Identify which cell holds the provided text, then report its (X, Y) central coordinate. 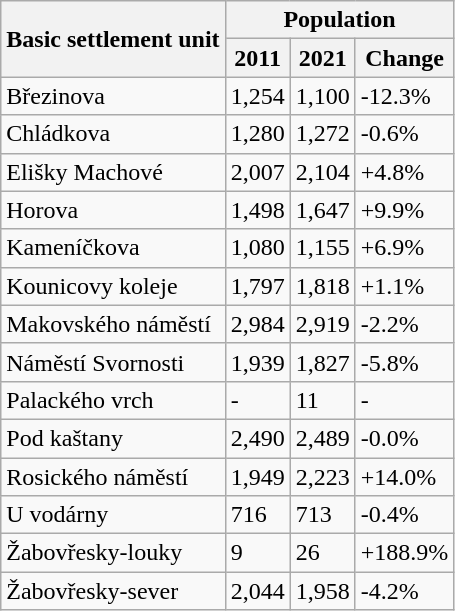
Žabovřesky-louky (113, 553)
Březinova (113, 96)
9 (258, 553)
2021 (322, 58)
+188.9% (404, 553)
1,958 (322, 591)
-12.3% (404, 96)
1,100 (322, 96)
Rosického náměstí (113, 477)
1,080 (258, 248)
1,272 (322, 134)
Population (340, 20)
Elišky Machové (113, 172)
+9.9% (404, 210)
Horova (113, 210)
1,647 (322, 210)
Žabovřesky-sever (113, 591)
Pod kaštany (113, 438)
-0.0% (404, 438)
713 (322, 515)
Kameníčkova (113, 248)
Kounicovy koleje (113, 286)
Palackého vrch (113, 400)
1,155 (322, 248)
2,984 (258, 324)
716 (258, 515)
11 (322, 400)
Chládkova (113, 134)
-5.8% (404, 362)
+1.1% (404, 286)
Makovského náměstí (113, 324)
2,489 (322, 438)
26 (322, 553)
2,919 (322, 324)
U vodárny (113, 515)
Basic settlement unit (113, 39)
-2.2% (404, 324)
2,044 (258, 591)
1,949 (258, 477)
1,818 (322, 286)
1,797 (258, 286)
1,498 (258, 210)
2,104 (322, 172)
1,939 (258, 362)
-0.6% (404, 134)
-0.4% (404, 515)
2,007 (258, 172)
-4.2% (404, 591)
Náměstí Svornosti (113, 362)
1,254 (258, 96)
1,827 (322, 362)
Change (404, 58)
+4.8% (404, 172)
1,280 (258, 134)
2,490 (258, 438)
2,223 (322, 477)
+6.9% (404, 248)
2011 (258, 58)
+14.0% (404, 477)
